Output the (x, y) coordinate of the center of the cell containing the given text.  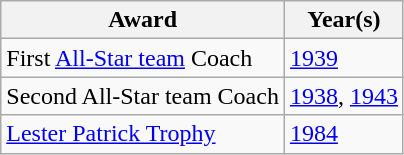
Second All-Star team Coach (143, 96)
Year(s) (344, 20)
1938, 1943 (344, 96)
First All-Star team Coach (143, 58)
Lester Patrick Trophy (143, 134)
1939 (344, 58)
Award (143, 20)
1984 (344, 134)
